Identify which cell holds the provided text, then report its (x, y) central coordinate. 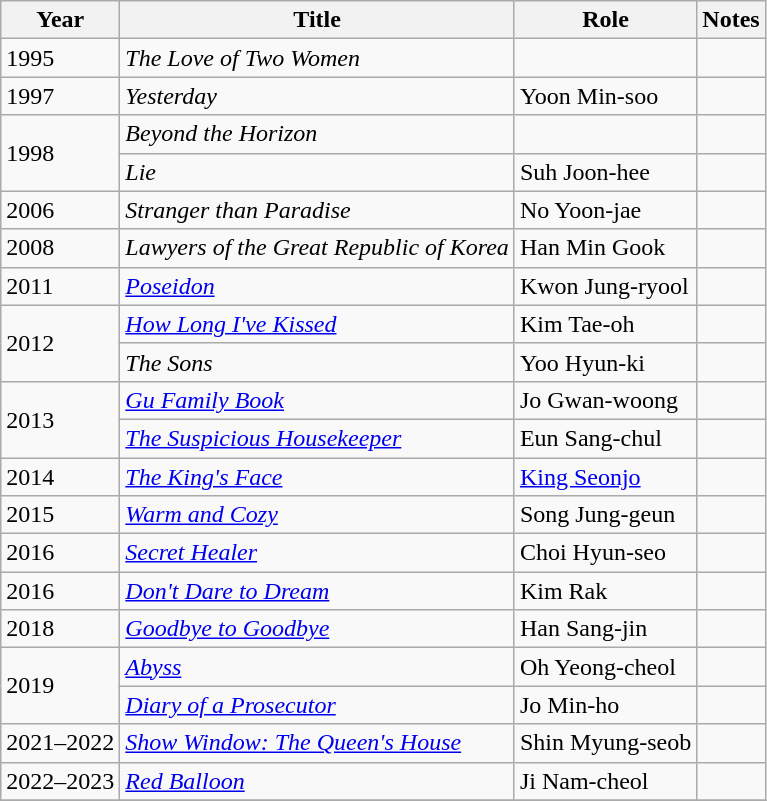
Role (605, 20)
Ji Nam-cheol (605, 781)
King Seonjo (605, 477)
Choi Hyun-seo (605, 553)
2021–2022 (60, 743)
Kim Tae-oh (605, 324)
Poseidon (318, 286)
2011 (60, 286)
Han Min Gook (605, 248)
1997 (60, 96)
Show Window: The Queen's House (318, 743)
The Suspicious Housekeeper (318, 438)
Notes (731, 20)
2012 (60, 343)
The Love of Two Women (318, 58)
Jo Min-ho (605, 705)
2013 (60, 419)
Warm and Cozy (318, 515)
Shin Myung-seob (605, 743)
Yoo Hyun-ki (605, 362)
1995 (60, 58)
Year (60, 20)
Beyond the Horizon (318, 134)
2008 (60, 248)
2022–2023 (60, 781)
2018 (60, 629)
Stranger than Paradise (318, 210)
Kim Rak (605, 591)
Yoon Min-soo (605, 96)
Yesterday (318, 96)
Lie (318, 172)
Suh Joon-hee (605, 172)
Goodbye to Goodbye (318, 629)
Gu Family Book (318, 400)
2019 (60, 686)
How Long I've Kissed (318, 324)
2015 (60, 515)
Don't Dare to Dream (318, 591)
Jo Gwan-woong (605, 400)
Kwon Jung-ryool (605, 286)
Abyss (318, 667)
The Sons (318, 362)
Secret Healer (318, 553)
2006 (60, 210)
The King's Face (318, 477)
Diary of a Prosecutor (318, 705)
Title (318, 20)
Red Balloon (318, 781)
Oh Yeong-cheol (605, 667)
Lawyers of the Great Republic of Korea (318, 248)
Song Jung-geun (605, 515)
Han Sang-jin (605, 629)
2014 (60, 477)
Eun Sang-chul (605, 438)
1998 (60, 153)
No Yoon-jae (605, 210)
